Extract the (x, y) coordinate from the center of the cell holding the provided text.  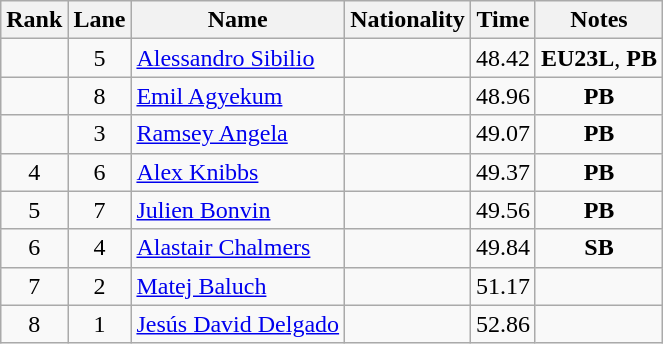
Time (502, 20)
Alex Knibbs (238, 172)
49.84 (502, 248)
SB (598, 248)
48.42 (502, 58)
Alessandro Sibilio (238, 58)
3 (100, 134)
2 (100, 286)
51.17 (502, 286)
Alastair Chalmers (238, 248)
49.56 (502, 210)
Emil Agyekum (238, 96)
Name (238, 20)
Nationality (408, 20)
1 (100, 324)
Ramsey Angela (238, 134)
Jesús David Delgado (238, 324)
EU23L, PB (598, 58)
48.96 (502, 96)
Julien Bonvin (238, 210)
Notes (598, 20)
52.86 (502, 324)
Lane (100, 20)
Matej Baluch (238, 286)
49.07 (502, 134)
Rank (34, 20)
49.37 (502, 172)
